Return (x, y) of the center of cell containing provided text 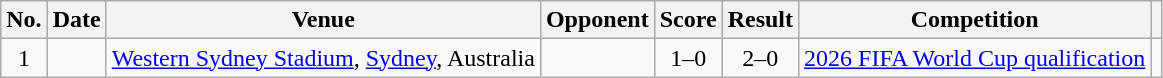
2026 FIFA World Cup qualification (975, 58)
Western Sydney Stadium, Sydney, Australia (323, 58)
No. (24, 20)
1–0 (688, 58)
Result (760, 20)
Date (76, 20)
1 (24, 58)
2–0 (760, 58)
Venue (323, 20)
Opponent (597, 20)
Score (688, 20)
Competition (975, 20)
